From the cell containing the given text, extract its center point as (x, y) coordinate. 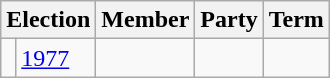
Member (146, 20)
1977 (56, 58)
Party (229, 20)
Term (296, 20)
Election (48, 20)
